For the text-containing cell, return its midpoint in [X, Y] coordinate format. 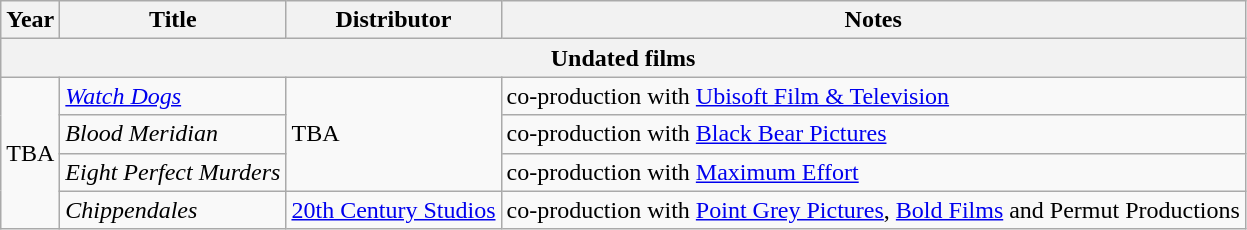
co-production with Black Bear Pictures [873, 134]
Undated films [624, 58]
Watch Dogs [173, 96]
Eight Perfect Murders [173, 172]
Title [173, 20]
Blood Meridian [173, 134]
Distributor [394, 20]
co-production with Ubisoft Film & Television [873, 96]
Year [30, 20]
Chippendales [173, 210]
Notes [873, 20]
co-production with Point Grey Pictures, Bold Films and Permut Productions [873, 210]
co-production with Maximum Effort [873, 172]
20th Century Studios [394, 210]
